For the text-containing cell, return its midpoint in [X, Y] coordinate format. 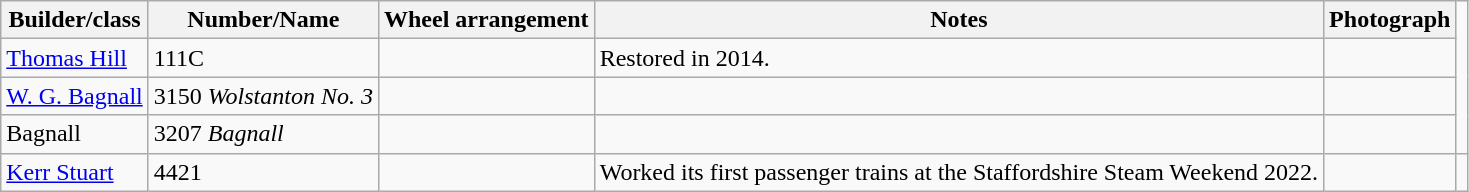
Builder/class [74, 20]
Kerr Stuart [74, 172]
Restored in 2014. [958, 58]
Worked its first passenger trains at the Staffordshire Steam Weekend 2022. [958, 172]
Number/Name [263, 20]
4421 [263, 172]
111C [263, 58]
Photograph [1390, 20]
3207 Bagnall [263, 134]
Wheel arrangement [486, 20]
3150 Wolstanton No. 3 [263, 96]
Thomas Hill [74, 58]
W. G. Bagnall [74, 96]
Bagnall [74, 134]
Notes [958, 20]
